Output the (X, Y) coordinate of the center of the cell containing the given text.  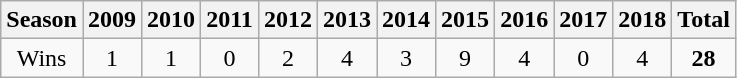
2 (288, 58)
Wins (42, 58)
2015 (466, 20)
2010 (172, 20)
9 (466, 58)
2013 (346, 20)
2012 (288, 20)
Season (42, 20)
2017 (584, 20)
2014 (406, 20)
28 (704, 58)
2018 (642, 20)
2016 (524, 20)
3 (406, 58)
Total (704, 20)
2011 (230, 20)
2009 (112, 20)
